For the text-containing cell, return its midpoint in [X, Y] coordinate format. 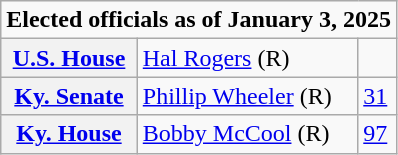
Ky. House [69, 134]
Hal Rogers (R) [247, 58]
Ky. Senate [69, 96]
Elected officials as of January 3, 2025 [199, 20]
Phillip Wheeler (R) [247, 96]
U.S. House [69, 58]
31 [378, 96]
97 [378, 134]
Bobby McCool (R) [247, 134]
